For the text-containing cell, return its midpoint in [X, Y] coordinate format. 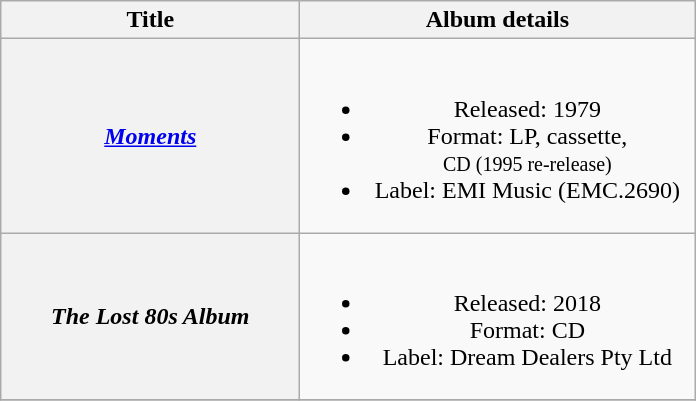
Album details [498, 20]
Released: 2018Format: CDLabel: Dream Dealers Pty Ltd [498, 316]
Moments [150, 136]
Title [150, 20]
Released: 1979Format: LP, cassette, CD (1995 re-release)Label: EMI Music (EMC.2690) [498, 136]
The Lost 80s Album [150, 316]
